From the cell containing the given text, extract its center point as [X, Y] coordinate. 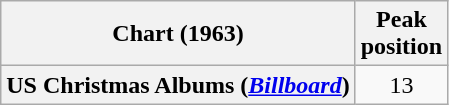
US Christmas Albums (Billboard) [178, 85]
Peak position [401, 34]
13 [401, 85]
Chart (1963) [178, 34]
